Capture the cell that displays the provided text and extract its [x, y] central coordinate. 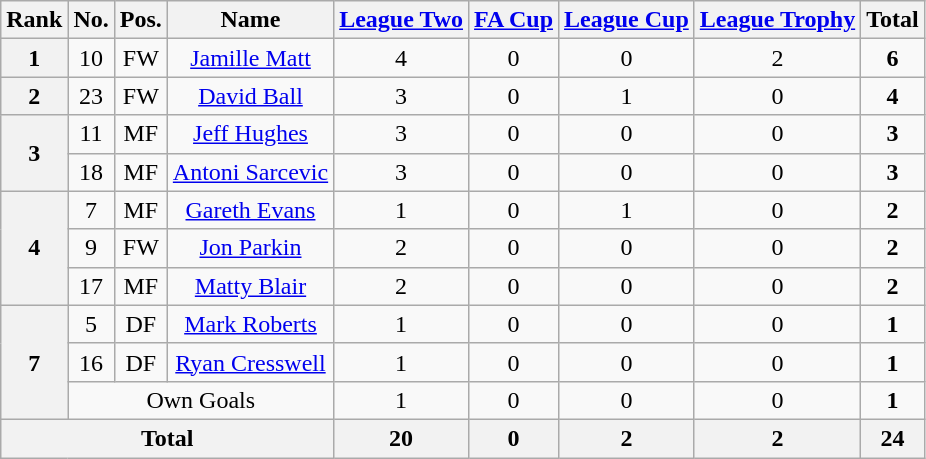
17 [91, 286]
League Trophy [777, 20]
18 [91, 172]
League Two [402, 20]
No. [91, 20]
Matty Blair [250, 286]
Mark Roberts [250, 324]
9 [91, 248]
Own Goals [201, 400]
Antoni Sarcevic [250, 172]
Ryan Cresswell [250, 362]
Jamille Matt [250, 58]
23 [91, 96]
Name [250, 20]
Jeff Hughes [250, 134]
FA Cup [514, 20]
Pos. [140, 20]
David Ball [250, 96]
16 [91, 362]
10 [91, 58]
Jon Parkin [250, 248]
6 [893, 58]
Gareth Evans [250, 210]
Rank [34, 20]
5 [91, 324]
24 [893, 438]
11 [91, 134]
20 [402, 438]
League Cup [627, 20]
